Provide the [x, y] coordinate of the cell's center where the given text is located.  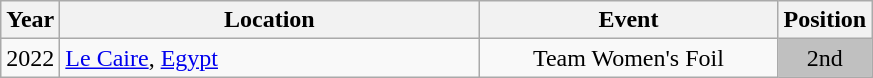
Team Women's Foil [628, 58]
2nd [825, 58]
2022 [30, 58]
Event [628, 20]
Le Caire, Egypt [270, 58]
Year [30, 20]
Position [825, 20]
Location [270, 20]
